Detect which cell encompasses the target text, then output its (x, y) center coordinate. 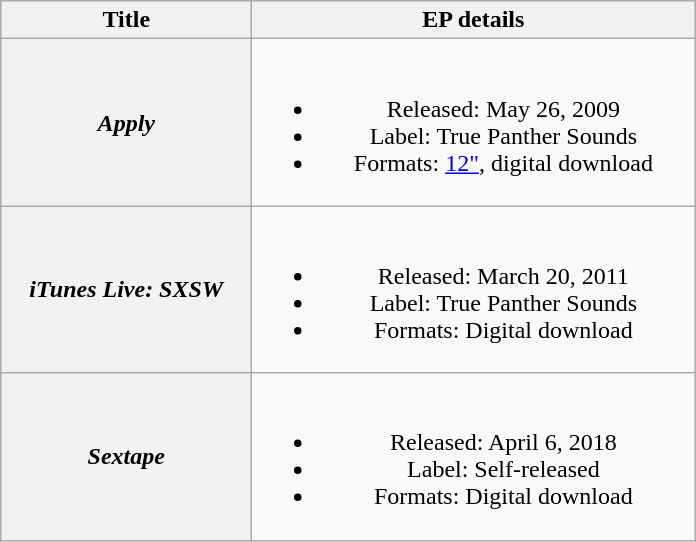
Sextape (126, 456)
Title (126, 20)
EP details (474, 20)
iTunes Live: SXSW (126, 290)
Released: March 20, 2011Label: True Panther SoundsFormats: Digital download (474, 290)
Apply (126, 122)
Released: May 26, 2009Label: True Panther SoundsFormats: 12", digital download (474, 122)
Released: April 6, 2018Label: Self-releasedFormats: Digital download (474, 456)
